Identify which cell holds the provided text, then report its [x, y] central coordinate. 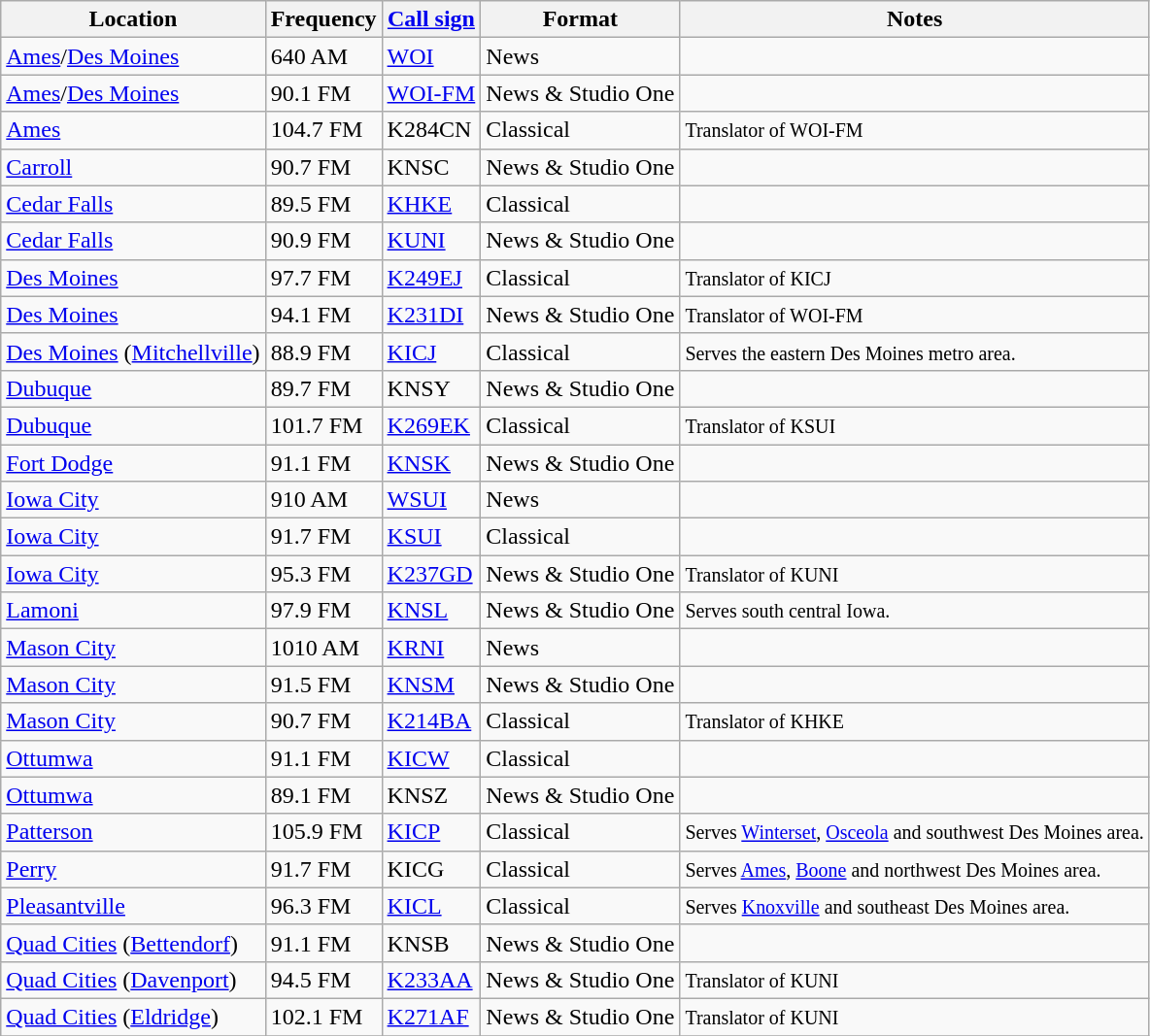
K233AA [431, 980]
KICG [431, 869]
K284CN [431, 130]
KNSL [431, 611]
KNSB [431, 943]
102.1 FM [323, 1017]
WSUI [431, 500]
640 AM [323, 56]
KICP [431, 832]
Lamoni [133, 611]
Call sign [431, 19]
104.7 FM [323, 130]
KICW [431, 758]
90.9 FM [323, 241]
Quad Cities (Bettendorf) [133, 943]
89.1 FM [323, 795]
KNSC [431, 167]
KNSM [431, 685]
89.7 FM [323, 388]
Patterson [133, 832]
Pleasantville [133, 906]
91.5 FM [323, 685]
WOI-FM [431, 93]
90.1 FM [323, 93]
KNSY [431, 388]
K271AF [431, 1017]
Fort Dodge [133, 463]
Location [133, 19]
101.7 FM [323, 425]
1010 AM [323, 648]
Notes [915, 19]
Frequency [323, 19]
Serves the eastern Des Moines metro area. [915, 351]
KUNI [431, 241]
96.3 FM [323, 906]
KSUI [431, 537]
Serves Winterset, Osceola and southwest Des Moines area. [915, 832]
K269EK [431, 425]
94.1 FM [323, 315]
KICJ [431, 351]
K214BA [431, 721]
94.5 FM [323, 980]
95.3 FM [323, 574]
Quad Cities (Eldridge) [133, 1017]
Serves Knoxville and southeast Des Moines area. [915, 906]
Perry [133, 869]
Serves Ames, Boone and northwest Des Moines area. [915, 869]
Ames [133, 130]
105.9 FM [323, 832]
Translator of KICJ [915, 278]
KICL [431, 906]
Translator of KHKE [915, 721]
K237GD [431, 574]
K231DI [431, 315]
KNSZ [431, 795]
88.9 FM [323, 351]
WOI [431, 56]
910 AM [323, 500]
KHKE [431, 204]
Serves south central Iowa. [915, 611]
K249EJ [431, 278]
89.5 FM [323, 204]
Translator of KSUI [915, 425]
Quad Cities (Davenport) [133, 980]
Format [581, 19]
97.9 FM [323, 611]
97.7 FM [323, 278]
KRNI [431, 648]
Des Moines (Mitchellville) [133, 351]
Carroll [133, 167]
KNSK [431, 463]
